Return [X, Y] of the center of cell containing provided text 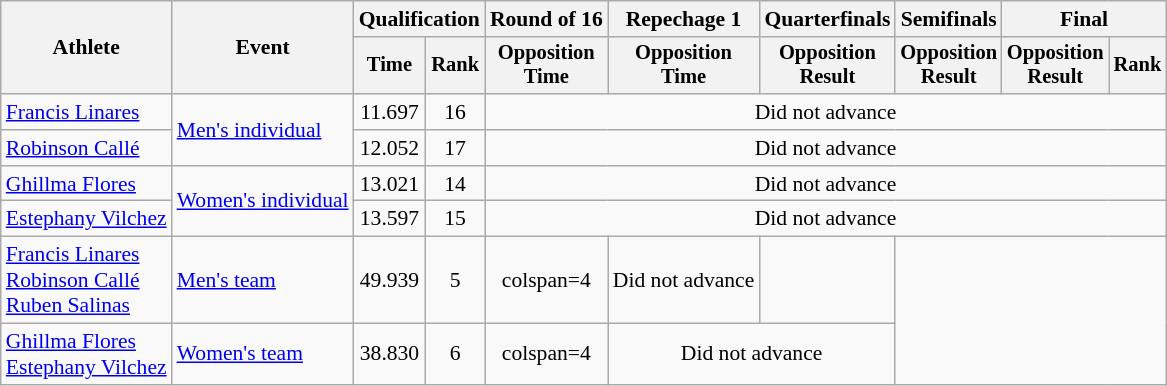
Women's individual [263, 202]
Qualification [420, 19]
Final [1084, 19]
15 [455, 219]
17 [455, 148]
14 [455, 184]
49.939 [390, 280]
Athlete [86, 48]
Women's team [263, 354]
Time [390, 66]
Ghillma Flores [86, 184]
12.052 [390, 148]
5 [455, 280]
13.597 [390, 219]
Robinson Callé [86, 148]
38.830 [390, 354]
Francis LinaresRobinson CalléRuben Salinas [86, 280]
11.697 [390, 112]
16 [455, 112]
6 [455, 354]
Ghillma FloresEstephany Vilchez [86, 354]
Men's team [263, 280]
Round of 16 [546, 19]
Event [263, 48]
Francis Linares [86, 112]
Men's individual [263, 130]
Estephany Vilchez [86, 219]
Repechage 1 [684, 19]
Quarterfinals [827, 19]
Semifinals [948, 19]
13.021 [390, 184]
